Return [X, Y] of the center of cell containing provided text 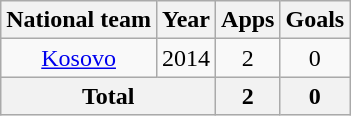
National team [79, 20]
Kosovo [79, 58]
Goals [315, 20]
Year [186, 20]
Total [108, 96]
2014 [186, 58]
Apps [248, 20]
